Find where the given text appears and provide that cell's center as (X, Y) coordinate. 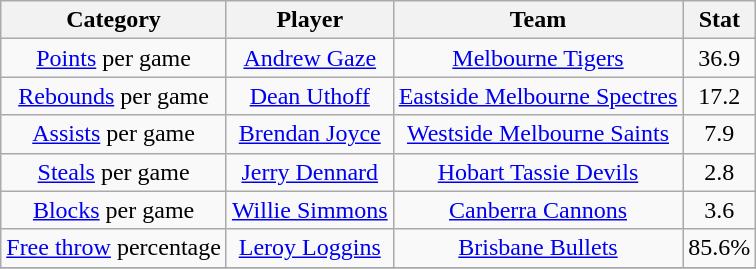
3.6 (720, 210)
Brisbane Bullets (538, 248)
Free throw percentage (114, 248)
Eastside Melbourne Spectres (538, 96)
Dean Uthoff (310, 96)
Steals per game (114, 172)
Assists per game (114, 134)
Brendan Joyce (310, 134)
Melbourne Tigers (538, 58)
Team (538, 20)
Canberra Cannons (538, 210)
Blocks per game (114, 210)
Andrew Gaze (310, 58)
Stat (720, 20)
Rebounds per game (114, 96)
7.9 (720, 134)
Willie Simmons (310, 210)
2.8 (720, 172)
36.9 (720, 58)
Leroy Loggins (310, 248)
Category (114, 20)
85.6% (720, 248)
17.2 (720, 96)
Player (310, 20)
Points per game (114, 58)
Jerry Dennard (310, 172)
Westside Melbourne Saints (538, 134)
Hobart Tassie Devils (538, 172)
